Extract the (X, Y) coordinate from the center of the cell holding the provided text.  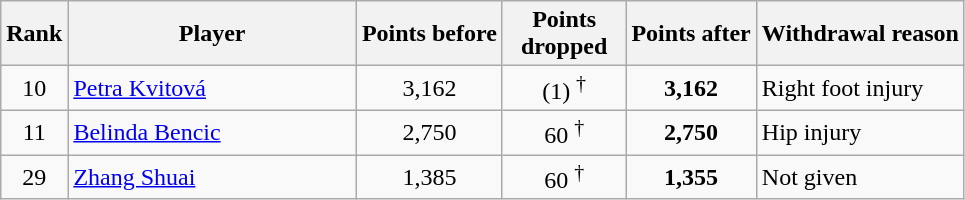
Not given (860, 178)
Petra Kvitová (212, 88)
1,355 (691, 178)
Right foot injury (860, 88)
Rank (34, 34)
Points after (691, 34)
Zhang Shuai (212, 178)
10 (34, 88)
(1) † (564, 88)
Points before (429, 34)
11 (34, 132)
1,385 (429, 178)
Points dropped (564, 34)
Belinda Bencic (212, 132)
Withdrawal reason (860, 34)
Hip injury (860, 132)
Player (212, 34)
29 (34, 178)
